For the text-containing cell, return its midpoint in (X, Y) coordinate format. 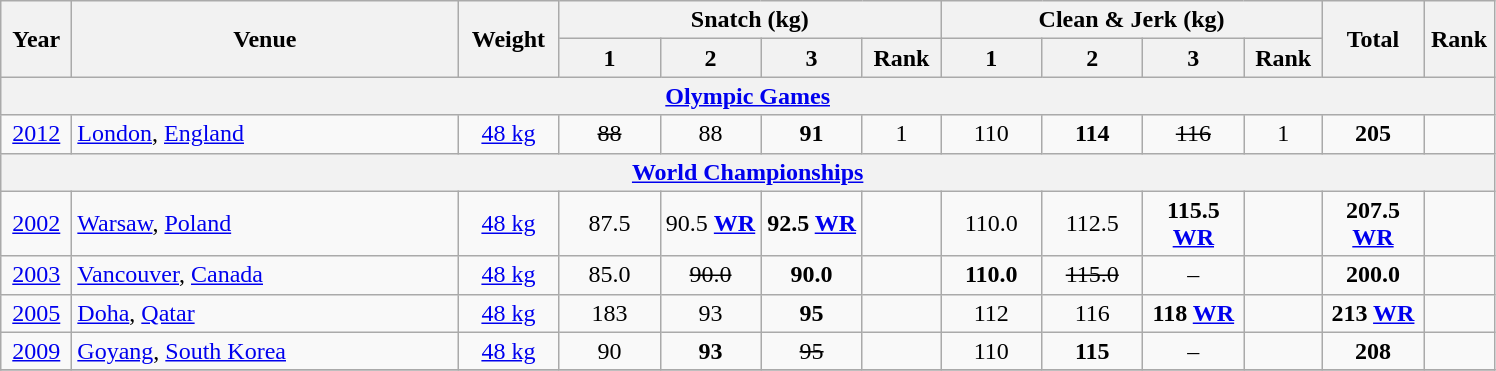
112 (992, 313)
207.5 WR (1372, 224)
112.5 (1092, 224)
Snatch (kg) (750, 20)
Clean & Jerk (kg) (1132, 20)
Goyang, South Korea (265, 351)
Venue (265, 39)
200.0 (1372, 275)
Doha, Qatar (265, 313)
115.5 WR (1194, 224)
85.0 (610, 275)
2009 (36, 351)
92.5 WR (812, 224)
213 WR (1372, 313)
Warsaw, Poland (265, 224)
208 (1372, 351)
2005 (36, 313)
90 (610, 351)
183 (610, 313)
205 (1372, 134)
Total (1372, 39)
118 WR (1194, 313)
115.0 (1092, 275)
115 (1092, 351)
London, England (265, 134)
2003 (36, 275)
Olympic Games (748, 96)
Year (36, 39)
90.5 WR (710, 224)
Vancouver, Canada (265, 275)
91 (812, 134)
Weight (508, 39)
World Championships (748, 172)
87.5 (610, 224)
114 (1092, 134)
2012 (36, 134)
2002 (36, 224)
